Determine the [X, Y] coordinate at the center of the cell enclosing the given text.  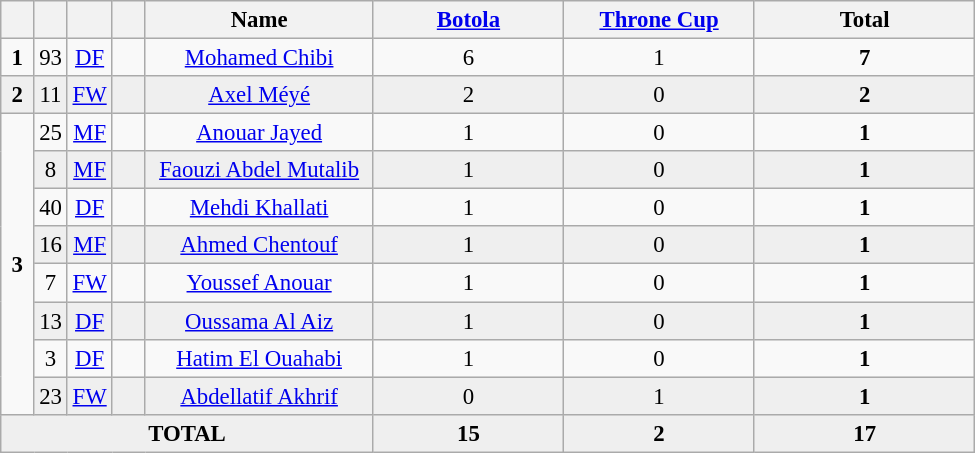
15 [468, 433]
Oussama Al Aiz [259, 321]
Youssef Anouar [259, 283]
Hatim El Ouahabi [259, 358]
23 [50, 396]
Throne Cup [660, 20]
Botola [468, 20]
25 [50, 133]
Mehdi Khallati [259, 208]
Mohamed Chibi [259, 58]
Faouzi Abdel Mutalib [259, 170]
TOTAL [187, 433]
Axel Méyé [259, 95]
Anouar Jayed [259, 133]
11 [50, 95]
Name [259, 20]
6 [468, 58]
13 [50, 321]
8 [50, 170]
93 [50, 58]
40 [50, 208]
16 [50, 245]
Ahmed Chentouf [259, 245]
Abdellatif Akhrif [259, 396]
17 [864, 433]
Total [864, 20]
